Extract the (x, y) coordinate from the center of the cell holding the provided text.  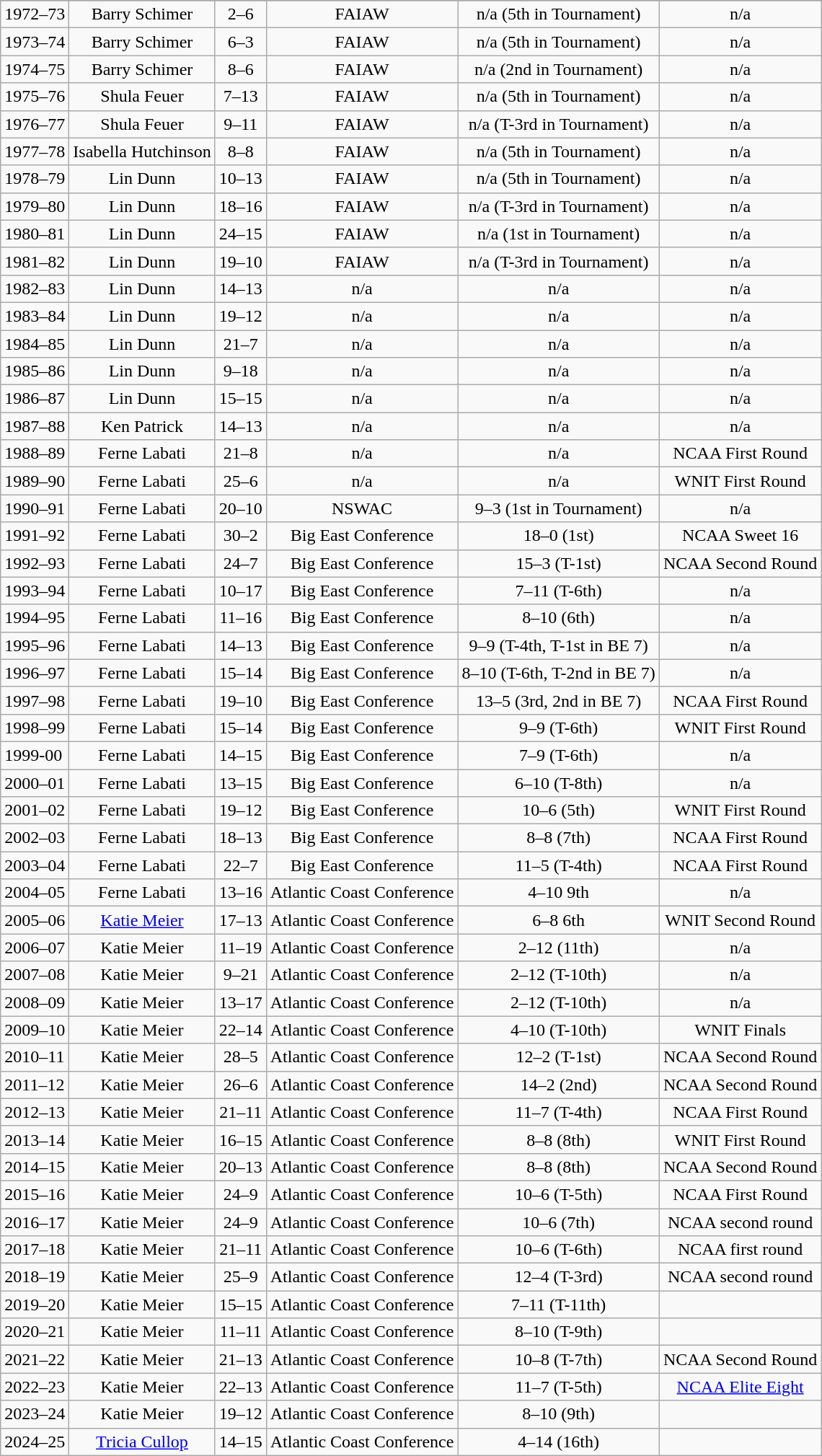
8–6 (241, 69)
2012–13 (35, 1112)
1977–78 (35, 151)
4–10 (T-10th) (559, 1030)
4–10 9th (559, 893)
10–8 (T-7th) (559, 1359)
13–5 (3rd, 2nd in BE 7) (559, 700)
2–6 (241, 14)
1984–85 (35, 344)
2014–15 (35, 1167)
9–18 (241, 371)
2017–18 (35, 1250)
21–8 (241, 454)
1999-00 (35, 755)
9–9 (T-6th) (559, 728)
NCAA first round (740, 1250)
14–2 (2nd) (559, 1085)
24–15 (241, 234)
7–9 (T-6th) (559, 755)
22–7 (241, 865)
2002–03 (35, 838)
Ken Patrick (142, 426)
1998–99 (35, 728)
17–13 (241, 920)
7–13 (241, 97)
NCAA Sweet 16 (740, 536)
11–7 (T-4th) (559, 1112)
9–11 (241, 124)
1992–93 (35, 563)
1995–96 (35, 645)
1976–77 (35, 124)
11–7 (T-5th) (559, 1387)
2007–08 (35, 975)
2019–20 (35, 1305)
12–2 (T-1st) (559, 1057)
1983–84 (35, 316)
1972–73 (35, 14)
2001–02 (35, 811)
13–17 (241, 1002)
1982–83 (35, 288)
2009–10 (35, 1030)
1973–74 (35, 42)
1974–75 (35, 69)
1979–80 (35, 206)
n/a (1st in Tournament) (559, 234)
20–10 (241, 508)
NSWAC (362, 508)
20–13 (241, 1167)
4–14 (16th) (559, 1442)
8–10 (T-9th) (559, 1332)
1975–76 (35, 97)
15–3 (T-1st) (559, 563)
10–6 (7th) (559, 1222)
1991–92 (35, 536)
2011–12 (35, 1085)
10–17 (241, 591)
24–7 (241, 563)
22–13 (241, 1387)
9–21 (241, 975)
Isabella Hutchinson (142, 151)
8–10 (6th) (559, 618)
8–8 (241, 151)
8–10 (T-6th, T-2nd in BE 7) (559, 673)
16–15 (241, 1139)
21–13 (241, 1359)
n/a (2nd in Tournament) (559, 69)
Tricia Cullop (142, 1442)
WNIT Finals (740, 1030)
1996–97 (35, 673)
1987–88 (35, 426)
2013–14 (35, 1139)
10–6 (T-5th) (559, 1194)
2010–11 (35, 1057)
2024–25 (35, 1442)
1993–94 (35, 591)
28–5 (241, 1057)
7–11 (T-11th) (559, 1305)
9–3 (1st in Tournament) (559, 508)
13–16 (241, 893)
2015–16 (35, 1194)
1981–82 (35, 261)
1980–81 (35, 234)
18–0 (1st) (559, 536)
2021–22 (35, 1359)
10–6 (T-6th) (559, 1250)
1990–91 (35, 508)
1978–79 (35, 179)
22–14 (241, 1030)
1988–89 (35, 454)
6–3 (241, 42)
11–19 (241, 948)
7–11 (T-6th) (559, 591)
18–16 (241, 206)
2–12 (11th) (559, 948)
2018–19 (35, 1277)
12–4 (T-3rd) (559, 1277)
2023–24 (35, 1414)
2000–01 (35, 782)
WNIT Second Round (740, 920)
1986–87 (35, 399)
10–13 (241, 179)
2005–06 (35, 920)
2016–17 (35, 1222)
6–8 6th (559, 920)
11–11 (241, 1332)
NCAA Elite Eight (740, 1387)
2008–09 (35, 1002)
21–7 (241, 344)
25–6 (241, 481)
10–6 (5th) (559, 811)
8–10 (9th) (559, 1414)
1994–95 (35, 618)
26–6 (241, 1085)
1997–98 (35, 700)
2003–04 (35, 865)
11–16 (241, 618)
2004–05 (35, 893)
9–9 (T-4th, T-1st in BE 7) (559, 645)
2006–07 (35, 948)
1985–86 (35, 371)
2020–21 (35, 1332)
1989–90 (35, 481)
30–2 (241, 536)
25–9 (241, 1277)
18–13 (241, 838)
11–5 (T-4th) (559, 865)
2022–23 (35, 1387)
13–15 (241, 782)
8–8 (7th) (559, 838)
6–10 (T-8th) (559, 782)
